Search for the cell housing the specified text and yield its [X, Y] center coordinate. 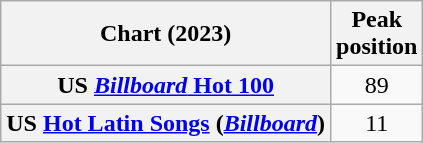
11 [377, 123]
Peakposition [377, 34]
Chart (2023) [166, 34]
US Billboard Hot 100 [166, 85]
US Hot Latin Songs (Billboard) [166, 123]
89 [377, 85]
